Identify which cell holds the provided text, then report its [x, y] central coordinate. 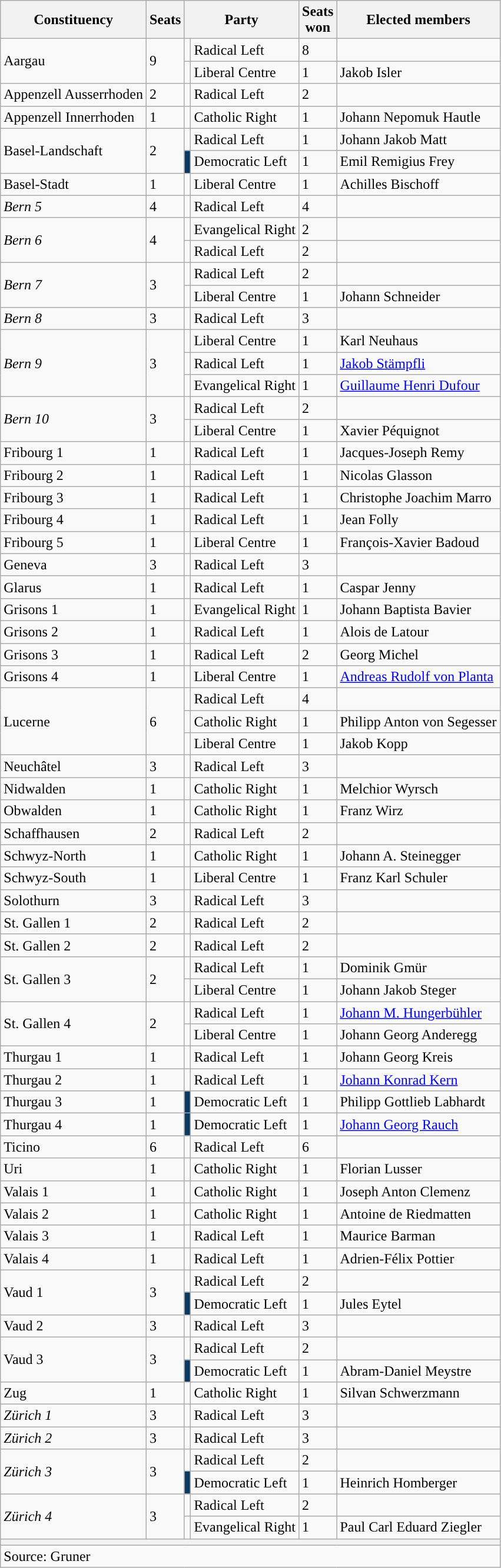
Andreas Rudolf von Planta [418, 677]
Alois de Latour [418, 632]
Appenzell Ausserrhoden [74, 95]
St. Gallen 4 [74, 1023]
St. Gallen 2 [74, 945]
Zürich 2 [74, 1438]
Lucerne [74, 722]
Jakob Isler [418, 72]
Bern 5 [74, 206]
Solothurn [74, 900]
St. Gallen 3 [74, 979]
Xavier Péquignot [418, 431]
Paul Carl Eduard Ziegler [418, 1527]
Obwalden [74, 811]
Source: Gruner [250, 1556]
Abram-Daniel Meystre [418, 1371]
Basel-Stadt [74, 184]
Grisons 2 [74, 632]
Valais 4 [74, 1259]
Vaud 2 [74, 1326]
Geneva [74, 565]
Jules Eytel [418, 1303]
Fribourg 4 [74, 520]
Party [241, 20]
Bern 10 [74, 419]
Thurgau 1 [74, 1057]
Glarus [74, 587]
Guillaume Henri Dufour [418, 386]
Jacques-Joseph Remy [418, 453]
Johann Georg Rauch [418, 1125]
Uri [74, 1169]
9 [165, 61]
St. Gallen 1 [74, 923]
Adrien-Félix Pottier [418, 1259]
Schaffhausen [74, 833]
Antoine de Riedmatten [418, 1214]
Caspar Jenny [418, 587]
Elected members [418, 20]
Valais 2 [74, 1214]
Johann Konrad Kern [418, 1080]
Seats [165, 20]
Grisons 4 [74, 677]
Seatswon [318, 20]
Nicolas Glasson [418, 475]
Silvan Schwerzmann [418, 1393]
Johann Jakob Matt [418, 139]
Zürich 1 [74, 1416]
Bern 8 [74, 319]
Maurice Barman [418, 1236]
Nidwalden [74, 789]
Bern 7 [74, 285]
Fribourg 3 [74, 498]
Joseph Anton Clemenz [418, 1192]
Fribourg 5 [74, 542]
Appenzell Innerrhoden [74, 117]
Zürich 3 [74, 1472]
Franz Wirz [418, 811]
Johann M. Hungerbühler [418, 1012]
Thurgau 2 [74, 1080]
Johann Nepomuk Hautle [418, 117]
8 [318, 50]
Philipp Anton von Segesser [418, 722]
Valais 1 [74, 1192]
Georg Michel [418, 655]
Bern 9 [74, 363]
Valais 3 [74, 1236]
Karl Neuhaus [418, 341]
Fribourg 2 [74, 475]
Melchior Wyrsch [418, 789]
Vaud 3 [74, 1359]
Thurgau 3 [74, 1102]
Emil Remigius Frey [418, 162]
Johann Georg Kreis [418, 1057]
Johann Baptista Bavier [418, 609]
Bern 6 [74, 240]
Schwyz-South [74, 878]
Franz Karl Schuler [418, 878]
Zürich 4 [74, 1516]
Jean Folly [418, 520]
Jakob Stämpfli [418, 363]
Fribourg 1 [74, 453]
François-Xavier Badoud [418, 542]
Schwyz-North [74, 856]
Jakob Kopp [418, 744]
Dominik Gmür [418, 968]
Zug [74, 1393]
Florian Lusser [418, 1169]
Johann Georg Anderegg [418, 1035]
Johann A. Steinegger [418, 856]
Johann Schneider [418, 296]
Constituency [74, 20]
Grisons 3 [74, 655]
Heinrich Homberger [418, 1483]
Neuchâtel [74, 766]
Aargau [74, 61]
Thurgau 4 [74, 1125]
Grisons 1 [74, 609]
Achilles Bischoff [418, 184]
Ticino [74, 1147]
Vaud 1 [74, 1292]
Johann Jakob Steger [418, 990]
Basel-Landschaft [74, 151]
Philipp Gottlieb Labhardt [418, 1102]
Christophe Joachim Marro [418, 498]
